Determine the [X, Y] coordinate at the center of the cell enclosing the given text.  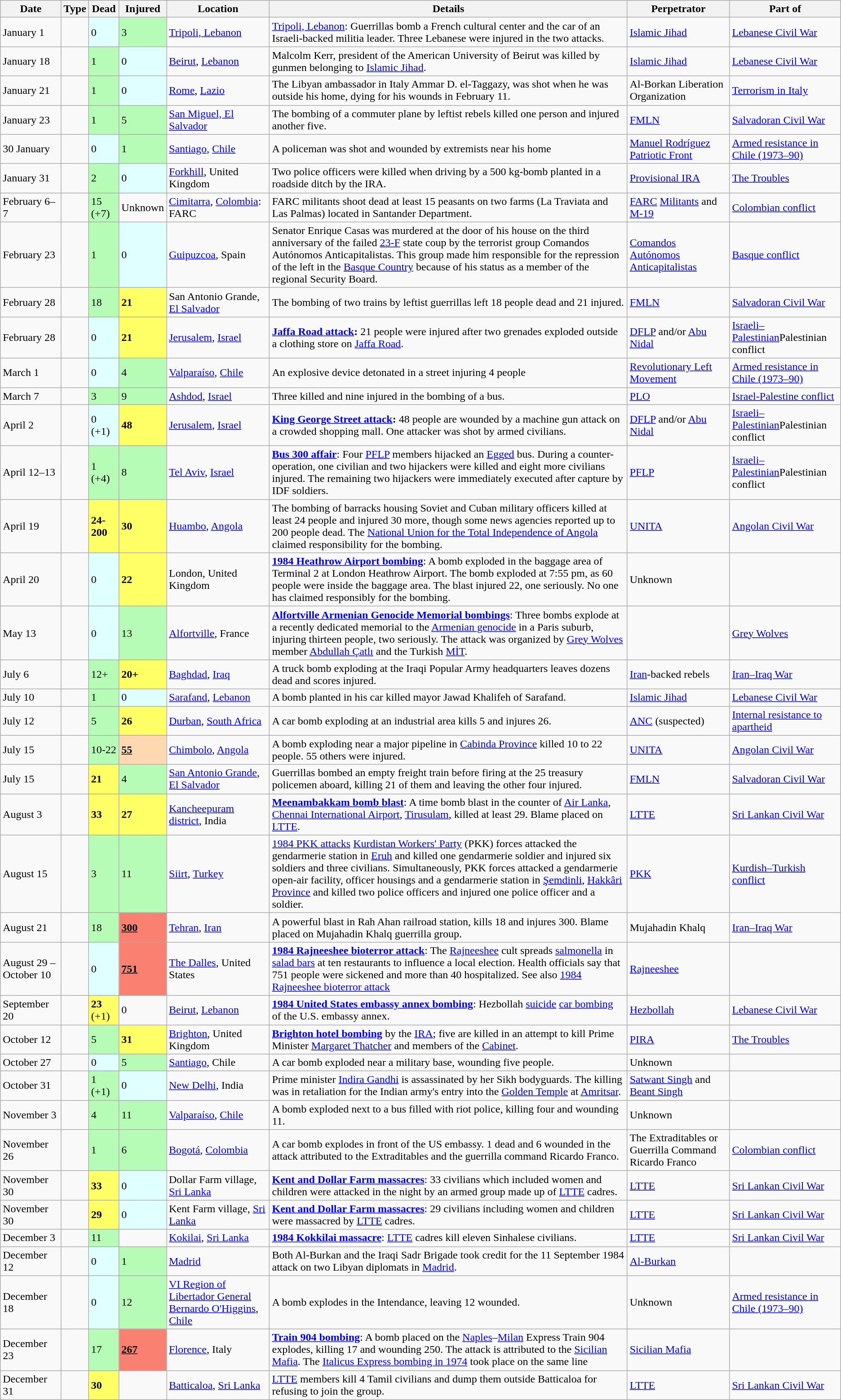
Perpetrator [678, 9]
751 [143, 968]
New Delhi, India [217, 1086]
King George Street attack: 48 people are wounded by a machine gun attack on a crowded shopping mall. One attacker was shot by armed civilians. [448, 425]
Two police officers were killed when driving by a 500 kg-bomb planted in a roadside ditch by the IRA. [448, 178]
Chimbolo, Angola [217, 750]
Ashdod, Israel [217, 396]
Terrorism in Italy [785, 91]
12+ [103, 675]
Type [75, 9]
17 [103, 1350]
Kent Farm village, Sri Lanka [217, 1215]
Kurdish–Turkish conflict [785, 874]
Both Al-Burkan and the Iraqi Sadr Brigade took credit for the 11 September 1984 attack on two Libyan diplomats in Madrid. [448, 1261]
31 [143, 1039]
24-200 [103, 526]
1 (+1) [103, 1086]
Location [217, 9]
Tripoli, Lebanon [217, 32]
Kokilai, Sri Lanka [217, 1238]
The Dalles, United States [217, 968]
Hezbollah [678, 1010]
April 20 [31, 579]
Florence, Italy [217, 1350]
Batticaloa, Sri Lanka [217, 1385]
August 15 [31, 874]
Alfortville, France [217, 633]
San Miguel, El Salvador [217, 119]
May 13 [31, 633]
Durban, South Africa [217, 720]
The Extraditables or Guerrilla Command Ricardo Franco [678, 1150]
London, United Kingdom [217, 579]
20+ [143, 675]
March 7 [31, 396]
October 12 [31, 1039]
Three killed and nine injured in the bombing of a bus. [448, 396]
Kent and Dollar Farm massacres: 29 civilians including women and children were massacred by LTTE cadres. [448, 1215]
Kancheepuram district, India [217, 814]
Internal resistance to apartheid [785, 720]
February 6–7 [31, 208]
Huambo, Angola [217, 526]
Grey Wolves [785, 633]
29 [103, 1215]
August 21 [31, 927]
Comandos Autónomos Anticapitalistas [678, 255]
January 1 [31, 32]
November 26 [31, 1150]
Bogotá, Colombia [217, 1150]
FARC militants shoot dead at least 15 peasants on two farms (La Traviata and Las Palmas) located in Santander Department. [448, 208]
48 [143, 425]
Tel Aviv, Israel [217, 473]
A truck bomb exploding at the Iraqi Popular Army headquarters leaves dozens dead and scores injured. [448, 675]
10-22 [103, 750]
February 23 [31, 255]
April 12–13 [31, 473]
22 [143, 579]
Madrid [217, 1261]
Brighton, United Kingdom [217, 1039]
The Libyan ambassador in Italy Ammar D. el-Taggazy, was shot when he was outside his home, dying for his wounds in February 11. [448, 91]
15 (+7) [103, 208]
Guipuzcoa, Spain [217, 255]
July 6 [31, 675]
April 2 [31, 425]
Siirt, Turkey [217, 874]
1984 United States embassy annex bombing: Hezbollah suicide car bombing of the U.S. embassy annex. [448, 1010]
PLO [678, 396]
ANC (suspected) [678, 720]
December 3 [31, 1238]
Revolutionary Left Movement [678, 373]
Sicilian Mafia [678, 1350]
A powerful blast in Rah Ahan railroad station, kills 18 and injures 300. Blame placed on Mujahadin Khalq guerrilla group. [448, 927]
26 [143, 720]
Iran-backed rebels [678, 675]
A policeman was shot and wounded by extremists near his home [448, 149]
FARC Militants and M-19 [678, 208]
12 [143, 1303]
267 [143, 1350]
A bomb exploding near a major pipeline in Cabinda Province killed 10 to 22 people. 55 others were injured. [448, 750]
November 3 [31, 1115]
9 [143, 396]
March 1 [31, 373]
55 [143, 750]
Al-Burkan [678, 1261]
Israel-Palestine conflict [785, 396]
Provisional IRA [678, 178]
December 23 [31, 1350]
January 21 [31, 91]
December 31 [31, 1385]
Jaffa Road attack: 21 people were injured after two grenades exploded outside a clothing store on Jaffa Road. [448, 337]
1984 Kokkilai massacre: LTTE cadres kill eleven Sinhalese civilians. [448, 1238]
Dollar Farm village, Sri Lanka [217, 1186]
Malcolm Kerr, president of the American University of Beirut was killed by gunmen belonging to Islamic Jihad. [448, 61]
December 12 [31, 1261]
23 (+1) [103, 1010]
13 [143, 633]
Rajneeshee [678, 968]
A car bomb exploded near a military base, wounding five people. [448, 1063]
A car bomb exploding at an industrial area kills 5 and injures 26. [448, 720]
2 [103, 178]
October 31 [31, 1086]
Mujahadin Khalq [678, 927]
Cimitarra, Colombia: FARC [217, 208]
July 10 [31, 698]
300 [143, 927]
LTTE members kill 4 Tamil civilians and dump them outside Batticaloa for refusing to join the group. [448, 1385]
August 29 – October 10 [31, 968]
27 [143, 814]
Baghdad, Iraq [217, 675]
The bombing of a commuter plane by leftist rebels killed one person and injured another five. [448, 119]
Injured [143, 9]
January 18 [31, 61]
PKK [678, 874]
Part of [785, 9]
Guerrillas bombed an empty freight train before firing at the 25 treasury policemen aboard, killing 21 of them and leaving the other four injured. [448, 779]
Manuel Rodríguez Patriotic Front [678, 149]
A bomb planted in his car killed mayor Jawad Khalifeh of Sarafand. [448, 698]
A bomb explodes in the Intendance, leaving 12 wounded. [448, 1303]
Tehran, Iran [217, 927]
January 23 [31, 119]
Basque conflict [785, 255]
April 19 [31, 526]
PFLP [678, 473]
Brighton hotel bombing by the IRA; five are killed in an attempt to kill Prime Minister Margaret Thatcher and members of the Cabinet. [448, 1039]
An explosive device detonated in a street injuring 4 people [448, 373]
The bombing of two trains by leftist guerrillas left 18 people dead and 21 injured. [448, 302]
January 31 [31, 178]
A bomb exploded next to a bus filled with riot police, killing four and wounding 11. [448, 1115]
30 January [31, 149]
0 (+1) [103, 425]
December 18 [31, 1303]
Details [448, 9]
October 27 [31, 1063]
1 (+4) [103, 473]
Rome, Lazio [217, 91]
Dead [103, 9]
July 12 [31, 720]
Date [31, 9]
VI Region of Libertador General Bernardo O'Higgins, Chile [217, 1303]
Al-Borkan Liberation Organization [678, 91]
Sarafand, Lebanon [217, 698]
6 [143, 1150]
Forkhill, United Kingdom [217, 178]
8 [143, 473]
September 20 [31, 1010]
Kent and Dollar Farm massacres: 33 civilians which included women and children were attacked in the night by an armed group made up of LTTE cadres. [448, 1186]
Satwant Singh and Beant Singh [678, 1086]
PIRA [678, 1039]
August 3 [31, 814]
